Find where the given text appears and provide that cell's center as [X, Y] coordinate. 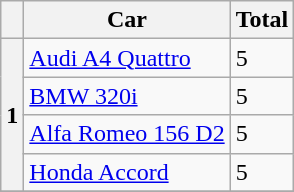
1 [12, 115]
Audi A4 Quattro [127, 58]
BMW 320i [127, 96]
Alfa Romeo 156 D2 [127, 134]
Car [127, 20]
Honda Accord [127, 172]
Total [262, 20]
